From the cell containing the given text, extract its center point as [x, y] coordinate. 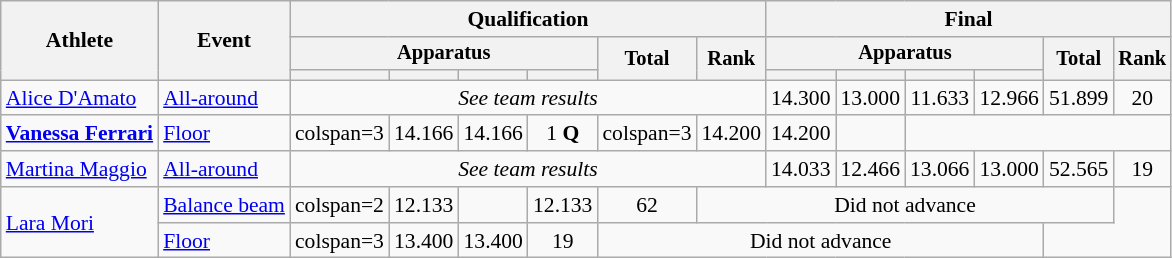
14.033 [800, 169]
20 [1142, 98]
Athlete [80, 40]
Event [224, 40]
Alice D'Amato [80, 98]
Did not advance [906, 205]
52.565 [1078, 169]
12.966 [1008, 98]
12.466 [870, 169]
Qualification [528, 19]
Balance beam [224, 205]
Lara Mori [80, 222]
Final [968, 19]
1 Q [562, 134]
colspan=2 [340, 205]
11.633 [940, 98]
62 [646, 205]
14.300 [800, 98]
51.899 [1078, 98]
Martina Maggio [80, 169]
Floor [224, 134]
Vanessa Ferrari [80, 134]
19 [1142, 169]
13.066 [940, 169]
